Output the (x, y) coordinate of the center of the cell containing the given text.  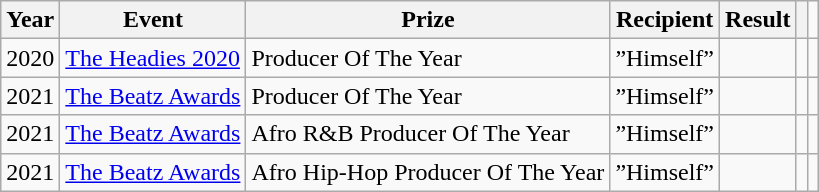
Recipient (665, 20)
Afro R&B Producer Of The Year (428, 134)
Event (153, 20)
The Headies 2020 (153, 58)
2020 (30, 58)
Prize (428, 20)
Afro Hip-Hop Producer Of The Year (428, 172)
Year (30, 20)
Result (758, 20)
